For the text-containing cell, return its midpoint in [X, Y] coordinate format. 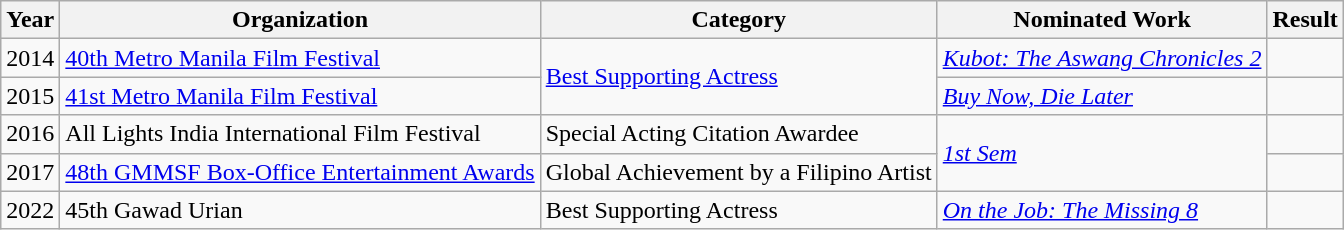
40th Metro Manila Film Festival [300, 58]
45th Gawad Urian [300, 210]
Buy Now, Die Later [1102, 96]
Nominated Work [1102, 20]
On the Job: The Missing 8 [1102, 210]
All Lights India International Film Festival [300, 134]
2014 [30, 58]
Category [738, 20]
Kubot: The Aswang Chronicles 2 [1102, 58]
Global Achievement by a Filipino Artist [738, 172]
Organization [300, 20]
2016 [30, 134]
Result [1305, 20]
Year [30, 20]
41st Metro Manila Film Festival [300, 96]
Special Acting Citation Awardee [738, 134]
2015 [30, 96]
48th GMMSF Box-Office Entertainment Awards [300, 172]
2017 [30, 172]
1st Sem [1102, 153]
2022 [30, 210]
